Search for the cell housing the specified text and yield its [x, y] center coordinate. 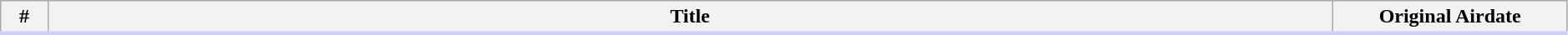
Title [690, 17]
Original Airdate [1450, 17]
# [24, 17]
